Scan for the cell matching the given text and deliver its [X, Y] coordinate at center. 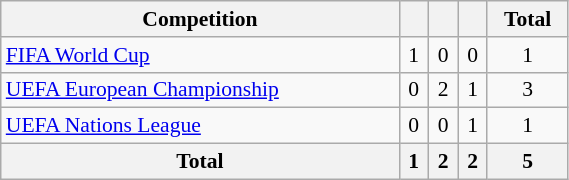
Competition [200, 19]
FIFA World Cup [200, 55]
5 [528, 162]
UEFA Nations League [200, 126]
UEFA European Championship [200, 90]
3 [528, 90]
